Extract the (x, y) coordinate from the center of the cell holding the provided text.  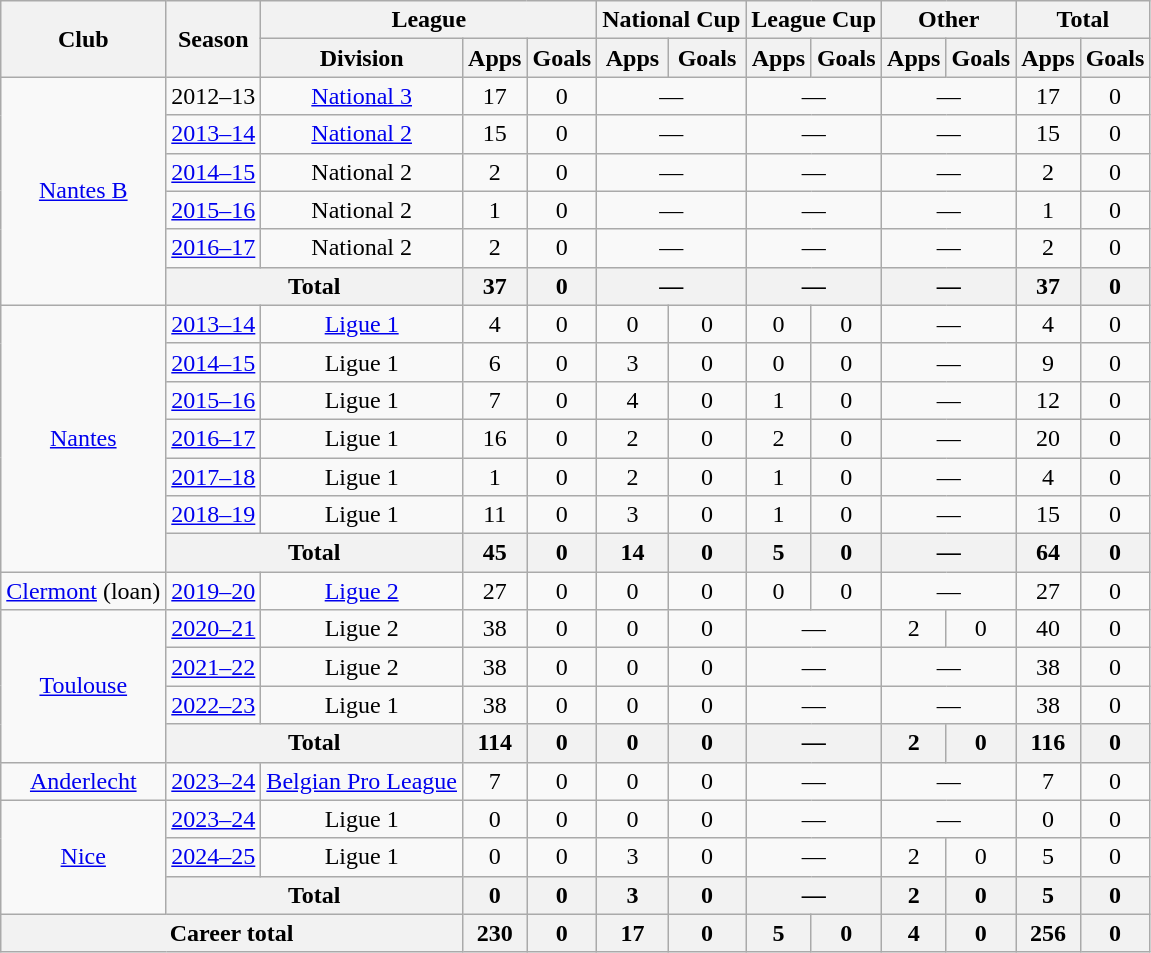
2017–18 (214, 477)
Toulouse (84, 686)
20 (1048, 438)
11 (495, 515)
230 (495, 933)
16 (495, 438)
2018–19 (214, 515)
12 (1048, 400)
Nice (84, 857)
Belgian Pro League (362, 781)
National 3 (362, 96)
14 (633, 553)
Club (84, 39)
Season (214, 39)
2019–20 (214, 591)
2024–25 (214, 857)
League (429, 20)
Division (362, 58)
40 (1048, 629)
Nantes B (84, 191)
114 (495, 743)
2022–23 (214, 705)
Anderlecht (84, 781)
2012–13 (214, 96)
9 (1048, 362)
Other (949, 20)
Clermont (loan) (84, 591)
League Cup (814, 20)
2021–22 (214, 667)
116 (1048, 743)
6 (495, 362)
2020–21 (214, 629)
64 (1048, 553)
45 (495, 553)
256 (1048, 933)
Career total (232, 933)
Nantes (84, 438)
National Cup (672, 20)
